Detect which cell encompasses the target text, then output its (X, Y) center coordinate. 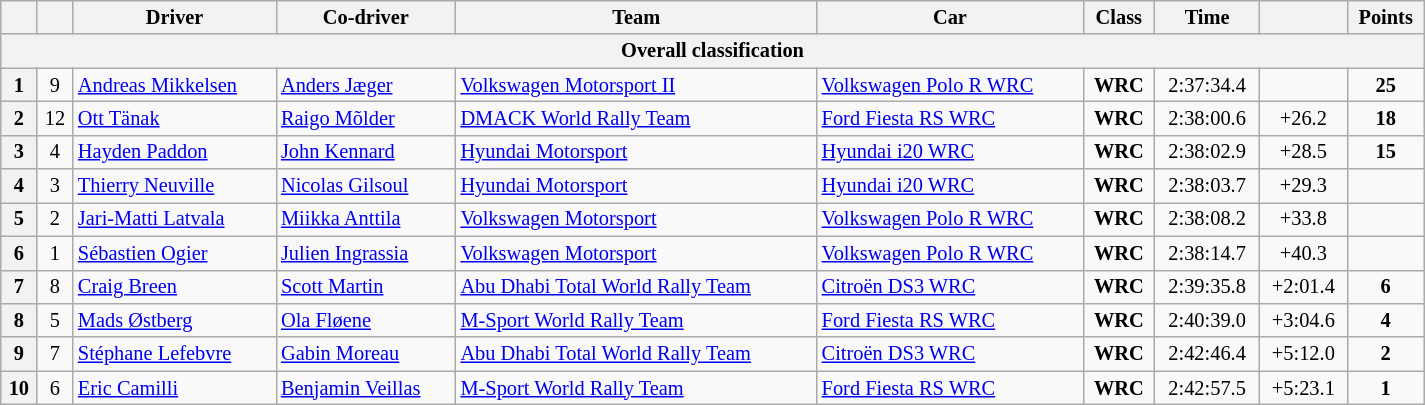
Thierry Neuville (174, 186)
Miikka Anttila (366, 219)
2:42:57.5 (1208, 388)
2:40:39.0 (1208, 320)
Craig Breen (174, 287)
2:38:03.7 (1208, 186)
Class (1119, 17)
Volkswagen Motorsport II (636, 85)
+40.3 (1304, 253)
+29.3 (1304, 186)
2:38:02.9 (1208, 152)
Jari-Matti Latvala (174, 219)
10 (19, 388)
Anders Jæger (366, 85)
Sébastien Ogier (174, 253)
Nicolas Gilsoul (366, 186)
Overall classification (713, 51)
Gabin Moreau (366, 354)
DMACK World Rally Team (636, 118)
Scott Martin (366, 287)
+2:01.4 (1304, 287)
+3:04.6 (1304, 320)
Eric Camilli (174, 388)
Stéphane Lefebvre (174, 354)
Ott Tänak (174, 118)
Driver (174, 17)
+26.2 (1304, 118)
2:38:00.6 (1208, 118)
Time (1208, 17)
2:39:35.8 (1208, 287)
Andreas Mikkelsen (174, 85)
12 (55, 118)
+5:12.0 (1304, 354)
2:38:08.2 (1208, 219)
2:38:14.7 (1208, 253)
Hayden Paddon (174, 152)
2:42:46.4 (1208, 354)
Julien Ingrassia (366, 253)
+33.8 (1304, 219)
Mads Østberg (174, 320)
Benjamin Veillas (366, 388)
18 (1386, 118)
25 (1386, 85)
Co-driver (366, 17)
2:37:34.4 (1208, 85)
+28.5 (1304, 152)
+5:23.1 (1304, 388)
Car (950, 17)
John Kennard (366, 152)
15 (1386, 152)
Points (1386, 17)
Team (636, 17)
Ola Fløene (366, 320)
Raigo Mõlder (366, 118)
